For the text-containing cell, return its midpoint in [X, Y] coordinate format. 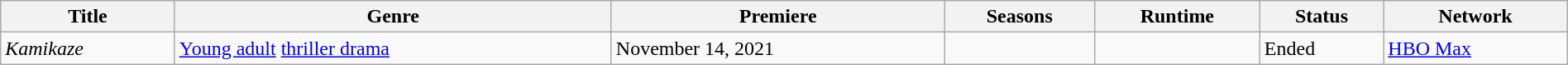
Kamikaze [88, 48]
Network [1475, 17]
Runtime [1177, 17]
Title [88, 17]
November 14, 2021 [777, 48]
HBO Max [1475, 48]
Seasons [1019, 17]
Ended [1322, 48]
Genre [393, 17]
Young adult thriller drama [393, 48]
Premiere [777, 17]
Status [1322, 17]
